Find where the given text appears and provide that cell's center as (X, Y) coordinate. 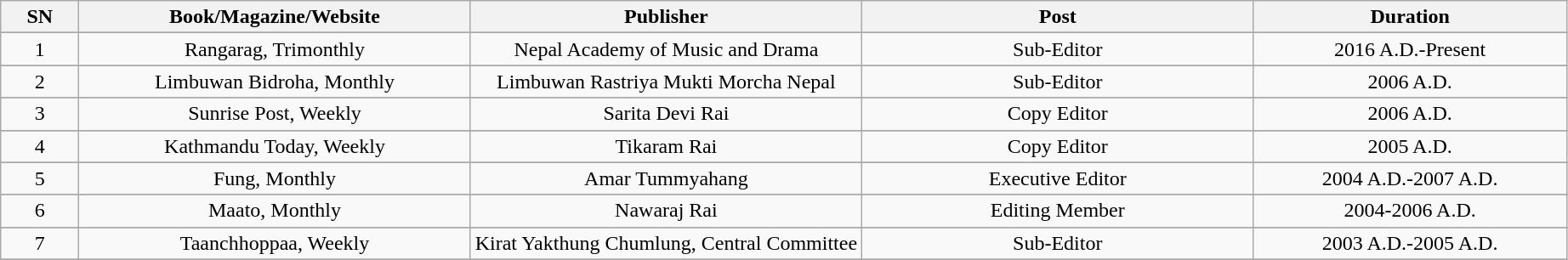
Rangarag, Trimonthly (275, 49)
Book/Magazine/Website (275, 17)
Publisher (666, 17)
2004 A.D.-2007 A.D. (1410, 178)
4 (40, 146)
Sarita Devi Rai (666, 114)
Post (1058, 17)
2 (40, 82)
6 (40, 211)
2016 A.D.-Present (1410, 49)
Duration (1410, 17)
5 (40, 178)
Executive Editor (1058, 178)
Maato, Monthly (275, 211)
1 (40, 49)
Kirat Yakthung Chumlung, Central Committee (666, 243)
Editing Member (1058, 211)
SN (40, 17)
Taanchhoppaa, Weekly (275, 243)
2005 A.D. (1410, 146)
Tikaram Rai (666, 146)
Amar Tummyahang (666, 178)
7 (40, 243)
Limbuwan Rastriya Mukti Morcha Nepal (666, 82)
Nawaraj Rai (666, 211)
Sunrise Post, Weekly (275, 114)
Nepal Academy of Music and Drama (666, 49)
Limbuwan Bidroha, Monthly (275, 82)
Fung, Monthly (275, 178)
3 (40, 114)
2003 A.D.-2005 A.D. (1410, 243)
Kathmandu Today, Weekly (275, 146)
2004-2006 A.D. (1410, 211)
